Extract the (X, Y) coordinate from the center of the cell holding the provided text.  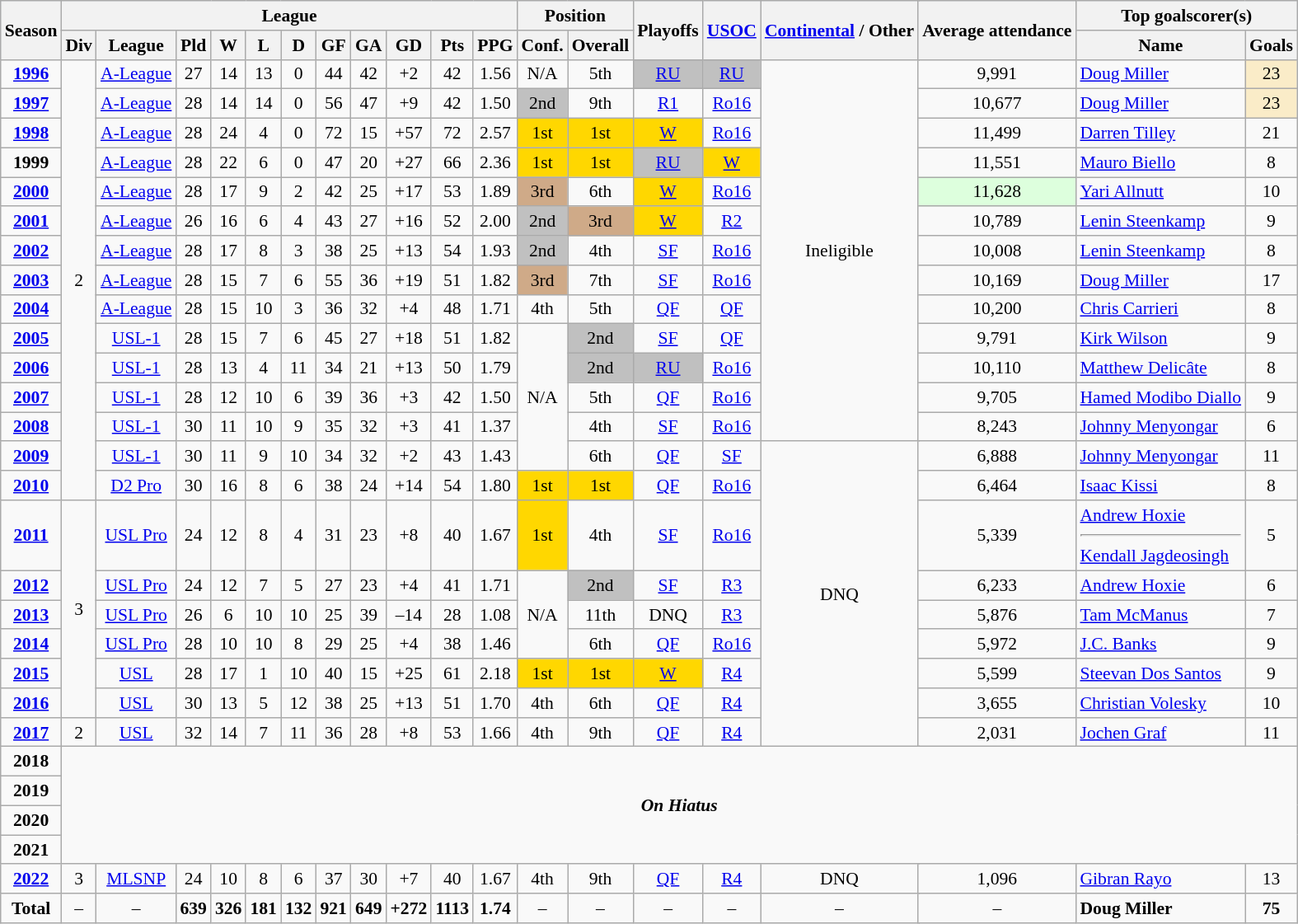
20 (369, 162)
1,096 (997, 879)
10,169 (997, 280)
Tam McManus (1160, 615)
1.46 (494, 645)
MLSNP (136, 879)
181 (264, 908)
2022 (31, 879)
75 (1271, 908)
5,339 (997, 536)
2006 (31, 368)
+14 (409, 485)
Yari Allnutt (1160, 192)
9,991 (997, 74)
31 (333, 536)
2010 (31, 485)
+27 (409, 162)
R2 (732, 222)
649 (369, 908)
Chris Carrieri (1160, 309)
11,551 (997, 162)
1113 (452, 908)
Andrew Hoxie (1160, 585)
11,499 (997, 134)
61 (452, 673)
50 (452, 368)
1.80 (494, 485)
Overall (601, 45)
2003 (31, 280)
–14 (409, 615)
326 (229, 908)
2,031 (997, 733)
+17 (409, 192)
+57 (409, 134)
6,233 (997, 585)
+272 (409, 908)
22 (229, 162)
6,464 (997, 485)
Goals (1271, 45)
1.56 (494, 74)
639 (193, 908)
Position (575, 16)
8,243 (997, 427)
2021 (31, 850)
2009 (31, 457)
66 (452, 162)
10,677 (997, 104)
Conf. (542, 45)
7th (601, 280)
J.C. Banks (1160, 645)
GA (369, 45)
2004 (31, 309)
Top goalscorer(s) (1186, 16)
5,876 (997, 615)
2005 (31, 339)
2012 (31, 585)
2008 (31, 427)
2.36 (494, 162)
+25 (409, 673)
+16 (409, 222)
+19 (409, 280)
Gibran Rayo (1160, 879)
10,008 (997, 251)
1996 (31, 74)
2011 (31, 536)
11,628 (997, 192)
35 (333, 427)
R1 (668, 104)
48 (452, 309)
2001 (31, 222)
9,705 (997, 397)
2020 (31, 820)
L (264, 45)
9,791 (997, 339)
Andrew Hoxie Kendall Jagdeosingh (1160, 536)
2007 (31, 397)
+18 (409, 339)
1.93 (494, 251)
PPG (494, 45)
11th (601, 615)
Kirk Wilson (1160, 339)
Pts (452, 45)
2.57 (494, 134)
Playoffs (668, 30)
2.00 (494, 222)
1.79 (494, 368)
+7 (409, 879)
Total (31, 908)
Steevan Dos Santos (1160, 673)
Name (1160, 45)
D2 Pro (136, 485)
2000 (31, 192)
Matthew Delicâte (1160, 368)
10,110 (997, 368)
45 (333, 339)
37 (333, 879)
5,599 (997, 673)
USOC (732, 30)
Darren Tilley (1160, 134)
Ineligible (839, 251)
1.70 (494, 703)
Season (31, 30)
921 (333, 908)
Average attendance (997, 30)
1998 (31, 134)
GF (333, 45)
Div (79, 45)
Pld (193, 45)
1.66 (494, 733)
1.74 (494, 908)
Christian Volesky (1160, 703)
2019 (31, 791)
2016 (31, 703)
10,789 (997, 222)
1.43 (494, 457)
2017 (31, 733)
2002 (31, 251)
Isaac Kissi (1160, 485)
GD (409, 45)
56 (333, 104)
1.08 (494, 615)
55 (333, 280)
132 (298, 908)
2018 (31, 762)
2.18 (494, 673)
Mauro Biello (1160, 162)
2013 (31, 615)
1 (264, 673)
1.37 (494, 427)
1.89 (494, 192)
52 (452, 222)
10,200 (997, 309)
44 (333, 74)
2015 (31, 673)
2014 (31, 645)
1997 (31, 104)
6,888 (997, 457)
On Hiatus (679, 805)
Hamed Modibo Diallo (1160, 397)
+9 (409, 104)
1999 (31, 162)
5,972 (997, 645)
29 (333, 645)
Jochen Graf (1160, 733)
3,655 (997, 703)
D (298, 45)
Continental / Other (839, 30)
